Capture the cell that displays the provided text and extract its [X, Y] central coordinate. 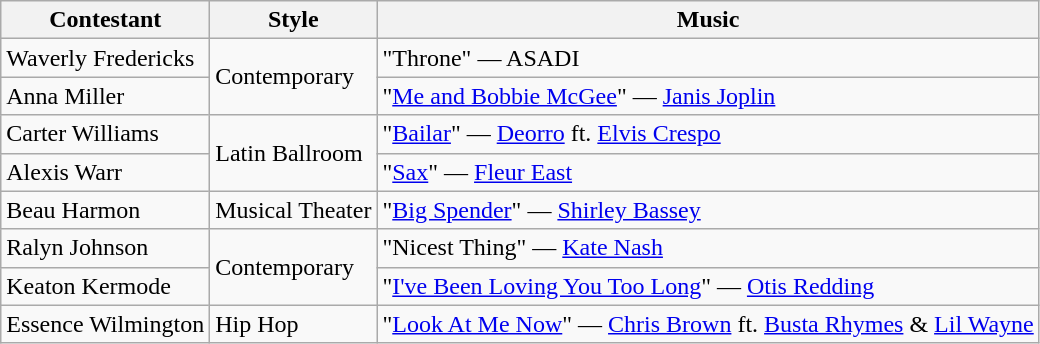
Contestant [106, 20]
"Nicest Thing" — Kate Nash [708, 248]
"Look At Me Now" — Chris Brown ft. Busta Rhymes & Lil Wayne [708, 324]
"Throne" — ASADI [708, 58]
Alexis Warr [106, 172]
"Big Spender" — Shirley Bassey [708, 210]
Essence Wilmington [106, 324]
Ralyn Johnson [106, 248]
Musical Theater [294, 210]
Latin Ballroom [294, 153]
Hip Hop [294, 324]
Waverly Fredericks [106, 58]
"Sax" — Fleur East [708, 172]
Keaton Kermode [106, 286]
"Me and Bobbie McGee" — Janis Joplin [708, 96]
Style [294, 20]
"Bailar" — Deorro ft. Elvis Crespo [708, 134]
Beau Harmon [106, 210]
Anna Miller [106, 96]
"I've Been Loving You Too Long" — Otis Redding [708, 286]
Music [708, 20]
Carter Williams [106, 134]
